Output the [x, y] coordinate of the center of the cell containing the given text.  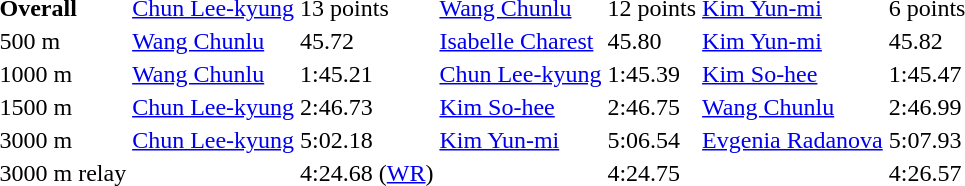
Isabelle Charest [520, 41]
1:45.39 [652, 74]
5:02.18 [367, 140]
1:45.21 [367, 74]
2:46.73 [367, 107]
45.80 [652, 41]
2:46.75 [652, 107]
5:06.54 [652, 140]
Evgenia Radanova [793, 140]
45.72 [367, 41]
